Extract the [X, Y] coordinate from the center of the cell holding the provided text.  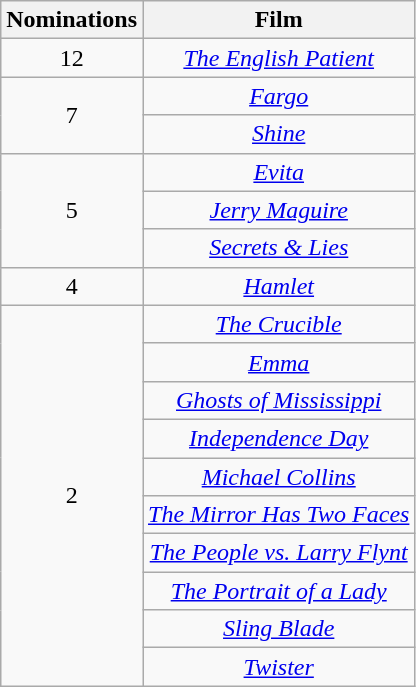
Evita [278, 172]
Twister [278, 667]
7 [72, 115]
The Crucible [278, 324]
The Portrait of a Lady [278, 591]
Nominations [72, 20]
Secrets & Lies [278, 248]
4 [72, 286]
12 [72, 58]
5 [72, 210]
Hamlet [278, 286]
Sling Blade [278, 629]
Fargo [278, 96]
Shine [278, 134]
Emma [278, 362]
Jerry Maguire [278, 210]
Film [278, 20]
The People vs. Larry Flynt [278, 553]
The Mirror Has Two Faces [278, 515]
Ghosts of Mississippi [278, 400]
The English Patient [278, 58]
Michael Collins [278, 477]
2 [72, 496]
Independence Day [278, 438]
